Detect which cell encompasses the target text, then output its [X, Y] center coordinate. 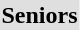
Seniors [40, 15]
